Return (x, y) of the center of cell containing provided text 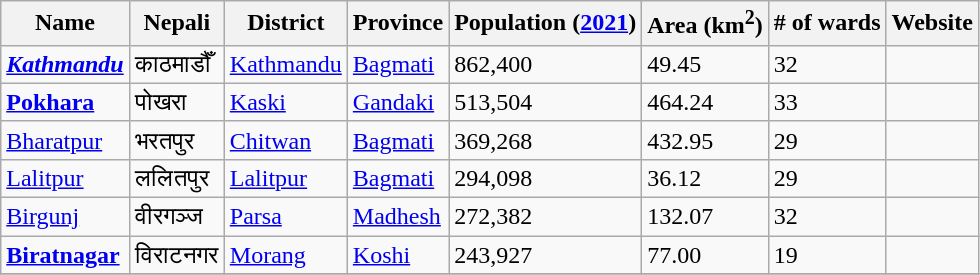
19 (827, 255)
ललितपुर (176, 178)
Gandaki (398, 102)
Website (932, 24)
243,927 (546, 255)
Name (65, 24)
# of wards (827, 24)
272,382 (546, 217)
49.45 (706, 64)
पोखरा (176, 102)
862,400 (546, 64)
Madhesh (398, 217)
513,504 (546, 102)
District (286, 24)
Morang (286, 255)
वीरगञ्ज (176, 217)
Biratnagar (65, 255)
Koshi (398, 255)
Area (km2) (706, 24)
Parsa (286, 217)
Pokhara (65, 102)
Birgunj (65, 217)
Chitwan (286, 140)
294,098 (546, 178)
विराटनगर (176, 255)
Province (398, 24)
Bharatpur (65, 140)
432.95 (706, 140)
Nepali (176, 24)
33 (827, 102)
132.07 (706, 217)
भरतपुर (176, 140)
464.24 (706, 102)
77.00 (706, 255)
36.12 (706, 178)
काठमाडौँ (176, 64)
Kaski (286, 102)
369,268 (546, 140)
Population (2021) (546, 24)
